Detect which cell encompasses the target text, then output its [x, y] center coordinate. 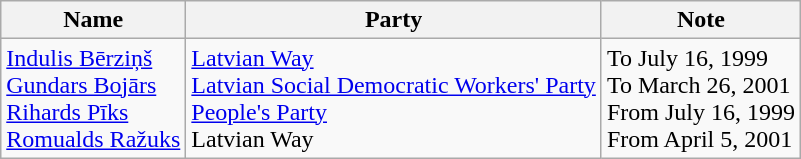
Latvian WayLatvian Social Democratic Workers' PartyPeople's PartyLatvian Way [394, 98]
Party [394, 20]
Indulis BērziņšGundars BojārsRihards PīksRomualds Ražuks [94, 98]
To July 16, 1999To March 26, 2001From July 16, 1999From April 5, 2001 [700, 98]
Name [94, 20]
Note [700, 20]
